Output the [x, y] coordinate of the center of the cell containing the given text.  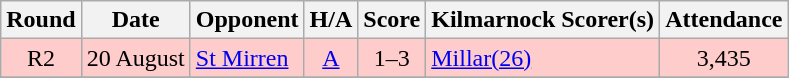
Date [136, 20]
Score [392, 20]
3,435 [724, 58]
A [331, 58]
H/A [331, 20]
1–3 [392, 58]
Opponent [247, 20]
St Mirren [247, 58]
20 August [136, 58]
Attendance [724, 20]
Kilmarnock Scorer(s) [543, 20]
Millar(26) [543, 58]
Round [41, 20]
R2 [41, 58]
